Provide the [X, Y] coordinate of the cell's center where the given text is located.  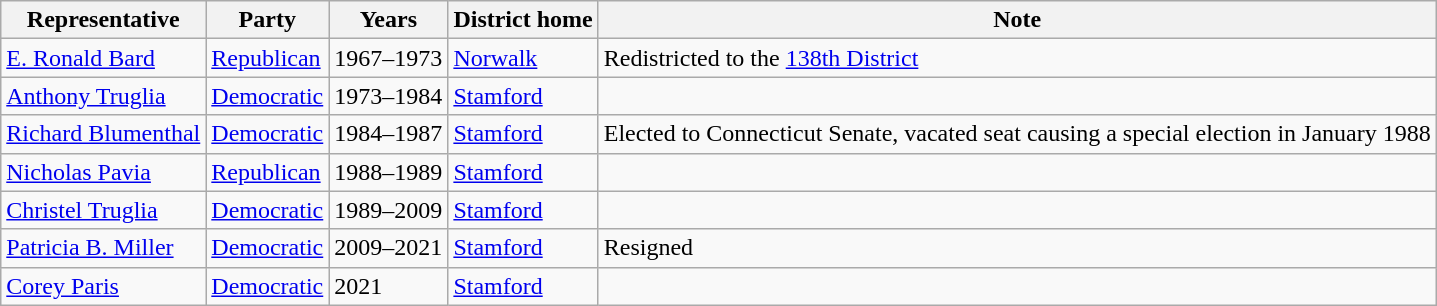
Corey Paris [104, 286]
District home [523, 20]
Elected to Connecticut Senate, vacated seat causing a special election in January 1988 [1017, 134]
Representative [104, 20]
Party [268, 20]
E. Ronald Bard [104, 58]
Nicholas Pavia [104, 172]
Redistricted to the 138th District [1017, 58]
Years [388, 20]
1988–1989 [388, 172]
1973–1984 [388, 96]
1989–2009 [388, 210]
2009–2021 [388, 248]
1984–1987 [388, 134]
Patricia B. Miller [104, 248]
Norwalk [523, 58]
Anthony Truglia [104, 96]
1967–1973 [388, 58]
Christel Truglia [104, 210]
2021 [388, 286]
Note [1017, 20]
Richard Blumenthal [104, 134]
Resigned [1017, 248]
